Capture the cell that displays the provided text and extract its [x, y] central coordinate. 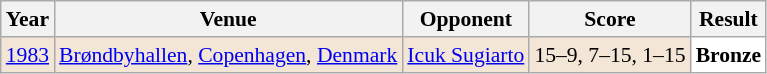
Icuk Sugiarto [466, 55]
15–9, 7–15, 1–15 [610, 55]
Bronze [729, 55]
Brøndbyhallen, Copenhagen, Denmark [228, 55]
Result [729, 19]
Venue [228, 19]
1983 [28, 55]
Year [28, 19]
Opponent [466, 19]
Score [610, 19]
